Determine the (X, Y) coordinate at the center of the cell enclosing the given text.  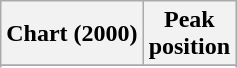
Peakposition (189, 34)
Chart (2000) (72, 34)
